Pinpoint the cell where the given text exists, returning its (x, y) midpoint coordinate. 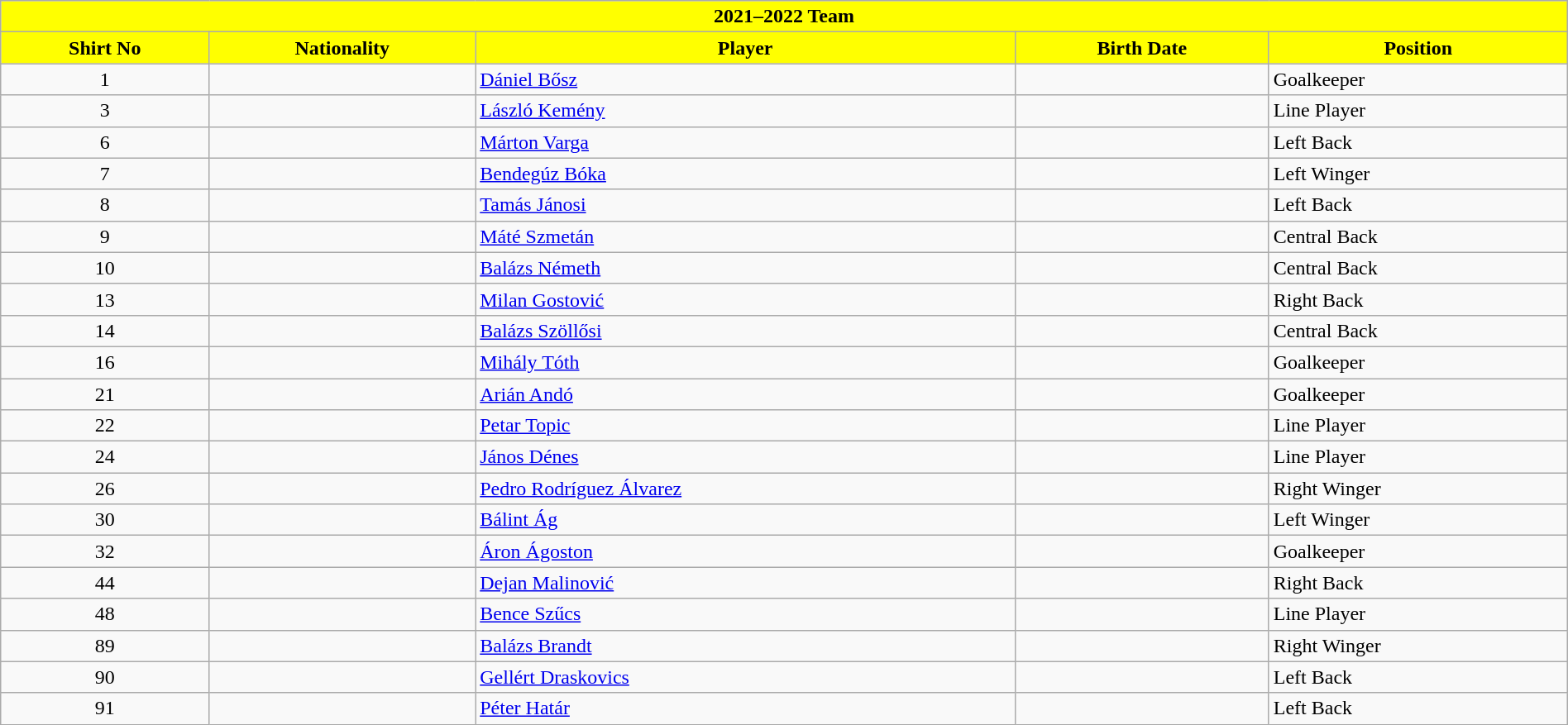
Bence Szűcs (746, 614)
Nationality (342, 48)
22 (105, 426)
3 (105, 111)
Birth Date (1143, 48)
10 (105, 268)
90 (105, 677)
Mihály Tóth (746, 362)
Dániel Bősz (746, 79)
24 (105, 457)
Máté Szmetán (746, 236)
Bendegúz Bóka (746, 174)
89 (105, 646)
48 (105, 614)
1 (105, 79)
32 (105, 551)
Gellért Draskovics (746, 677)
Arián Andó (746, 394)
Shirt No (105, 48)
2021–2022 Team (784, 17)
Balázs Németh (746, 268)
30 (105, 520)
13 (105, 299)
7 (105, 174)
44 (105, 583)
Dejan Malinović (746, 583)
Petar Topic (746, 426)
Péter Határ (746, 708)
16 (105, 362)
Position (1417, 48)
Player (746, 48)
Tamás Jánosi (746, 205)
Márton Varga (746, 142)
91 (105, 708)
6 (105, 142)
26 (105, 489)
14 (105, 331)
Balázs Brandt (746, 646)
Pedro Rodríguez Álvarez (746, 489)
9 (105, 236)
László Kemény (746, 111)
Áron Ágoston (746, 551)
8 (105, 205)
János Dénes (746, 457)
Bálint Ág (746, 520)
Balázs Szöllősi (746, 331)
21 (105, 394)
Milan Gostović (746, 299)
